Pinpoint the cell where the given text exists, returning its (x, y) midpoint coordinate. 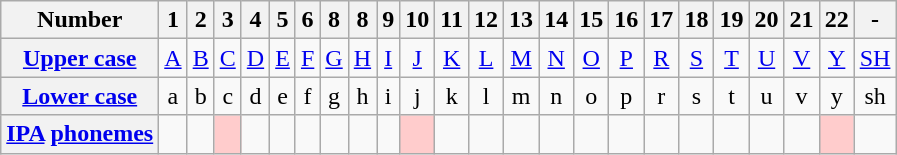
u (766, 96)
S (696, 58)
i (388, 96)
P (626, 58)
K (452, 58)
D (255, 58)
a (173, 96)
Y (836, 58)
3 (228, 20)
19 (732, 20)
J (418, 58)
1 (173, 20)
F (307, 58)
y (836, 96)
m (522, 96)
H (362, 58)
G (334, 58)
C (228, 58)
9 (388, 20)
h (362, 96)
v (802, 96)
20 (766, 20)
I (388, 58)
10 (418, 20)
n (556, 96)
E (283, 58)
4 (255, 20)
18 (696, 20)
V (802, 58)
5 (283, 20)
14 (556, 20)
16 (626, 20)
U (766, 58)
Number (80, 20)
12 (486, 20)
r (662, 96)
k (452, 96)
17 (662, 20)
N (556, 58)
A (173, 58)
c (228, 96)
Upper case (80, 58)
o (592, 96)
M (522, 58)
11 (452, 20)
f (307, 96)
R (662, 58)
p (626, 96)
j (418, 96)
B (200, 58)
O (592, 58)
sh (875, 96)
L (486, 58)
e (283, 96)
b (200, 96)
t (732, 96)
SH (875, 58)
T (732, 58)
Lower case (80, 96)
l (486, 96)
6 (307, 20)
s (696, 96)
d (255, 96)
g (334, 96)
- (875, 20)
13 (522, 20)
21 (802, 20)
IPA phonemes (80, 134)
22 (836, 20)
2 (200, 20)
15 (592, 20)
